Pinpoint the cell where the given text exists, returning its [x, y] midpoint coordinate. 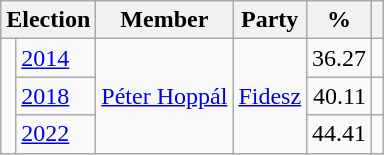
Election [48, 20]
2022 [56, 134]
2018 [56, 96]
2014 [56, 58]
44.41 [340, 134]
36.27 [340, 58]
Péter Hoppál [164, 96]
% [340, 20]
Fidesz [270, 96]
40.11 [340, 96]
Party [270, 20]
Member [164, 20]
